Pinpoint the cell where the given text exists, returning its (X, Y) midpoint coordinate. 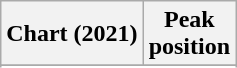
Chart (2021) (72, 34)
Peakposition (189, 34)
